Detect which cell encompasses the target text, then output its [X, Y] center coordinate. 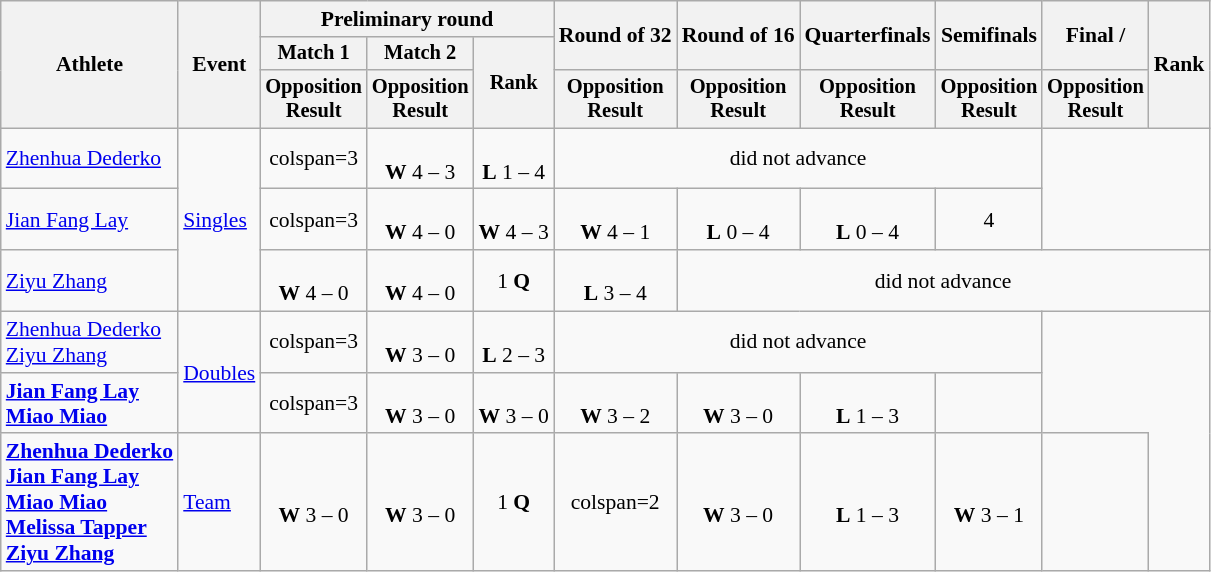
Zhenhua DederkoJian Fang LayMiao MiaoMelissa TapperZiyu Zhang [90, 503]
Match 1 [314, 54]
Zhenhua Dederko [90, 158]
Final / [1096, 36]
W 4 – 1 [616, 220]
Doubles [219, 373]
4 [990, 220]
Quarterfinals [868, 36]
colspan=2 [616, 503]
Match 2 [420, 54]
W 3 – 2 [616, 404]
Event [219, 64]
Athlete [90, 64]
Jian Fang Lay [90, 220]
Team [219, 503]
Ziyu Zhang [90, 280]
Zhenhua DederkoZiyu Zhang [90, 342]
Round of 16 [738, 36]
Singles [219, 220]
Jian Fang LayMiao Miao [90, 404]
L 1 – 4 [513, 158]
L 2 – 3 [513, 342]
Round of 32 [616, 36]
L 3 – 4 [616, 280]
Semifinals [990, 36]
Preliminary round [406, 19]
W 3 – 1 [990, 503]
